Identify which cell holds the provided text, then report its (x, y) central coordinate. 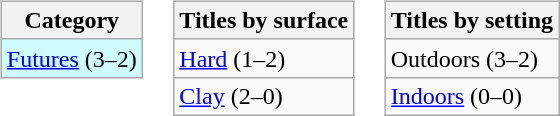
Clay (2–0) (264, 96)
Outdoors (3–2) (472, 58)
Hard (1–2) (264, 58)
Indoors (0–0) (472, 96)
Category (72, 20)
Titles by setting (472, 20)
Futures (3–2) (72, 58)
Titles by surface (264, 20)
